Locate the cell with the specified text and output its (x, y) center coordinate. 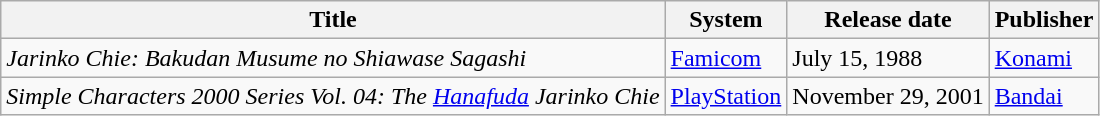
Bandai (1044, 96)
Famicom (726, 58)
Konami (1044, 58)
Title (333, 20)
System (726, 20)
Simple Characters 2000 Series Vol. 04: The Hanafuda Jarinko Chie (333, 96)
July 15, 1988 (888, 58)
November 29, 2001 (888, 96)
Publisher (1044, 20)
Release date (888, 20)
Jarinko Chie: Bakudan Musume no Shiawase Sagashi (333, 58)
PlayStation (726, 96)
